Scan for the cell matching the given text and deliver its (X, Y) coordinate at center. 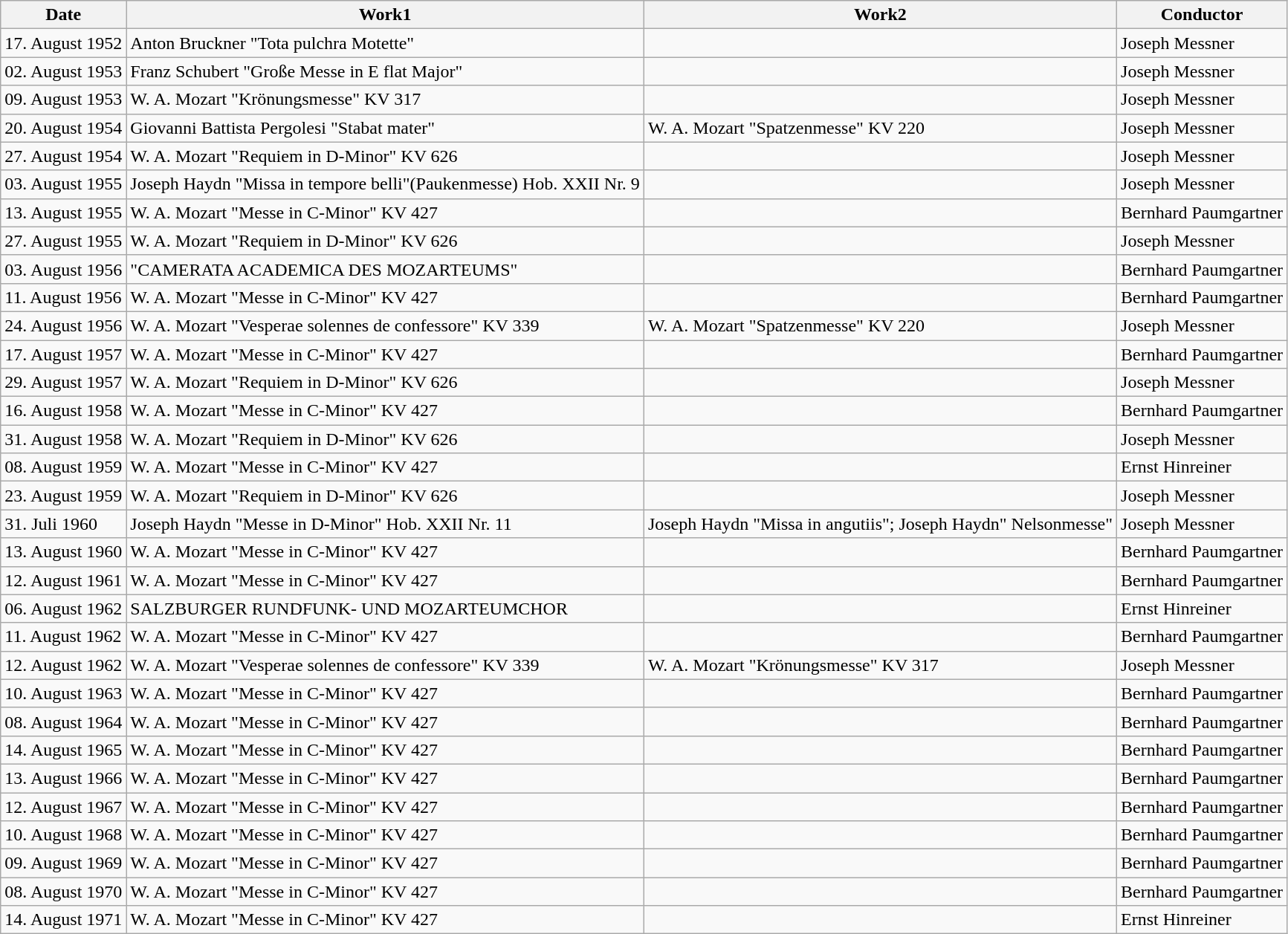
Work1 (385, 15)
27. August 1955 (64, 241)
24. August 1956 (64, 325)
03. August 1956 (64, 269)
Joseph Haydn "Missa in tempore belli"(Paukenmesse) Hob. XXII Nr. 9 (385, 184)
Joseph Haydn "Messe in D-Minor" Hob. XXII Nr. 11 (385, 524)
12. August 1961 (64, 580)
Anton Bruckner "Tota pulchra Motette" (385, 43)
08. August 1964 (64, 721)
29. August 1957 (64, 383)
Work2 (880, 15)
11. August 1962 (64, 637)
"CAMERATA ACADEMICA DES MOZARTEUMS" (385, 269)
02. August 1953 (64, 71)
31. Juli 1960 (64, 524)
Giovanni Battista Pergolesi "Stabat mater" (385, 128)
08. August 1959 (64, 467)
13. August 1966 (64, 778)
11. August 1956 (64, 297)
09. August 1953 (64, 100)
17. August 1957 (64, 354)
14. August 1965 (64, 750)
10. August 1968 (64, 835)
12. August 1967 (64, 806)
13. August 1960 (64, 552)
SALZBURGER RUNDFUNK- UND MOZARTEUMCHOR (385, 609)
14. August 1971 (64, 920)
Franz Schubert "Große Messe in E flat Major" (385, 71)
31. August 1958 (64, 439)
13. August 1955 (64, 213)
17. August 1952 (64, 43)
10. August 1963 (64, 693)
12. August 1962 (64, 665)
20. August 1954 (64, 128)
09. August 1969 (64, 863)
16. August 1958 (64, 411)
08. August 1970 (64, 892)
03. August 1955 (64, 184)
23. August 1959 (64, 496)
06. August 1962 (64, 609)
Joseph Haydn "Missa in angutiis"; Joseph Haydn" Nelsonmesse" (880, 524)
Date (64, 15)
27. August 1954 (64, 156)
Conductor (1203, 15)
